Scan for the cell matching the given text and deliver its (x, y) coordinate at center. 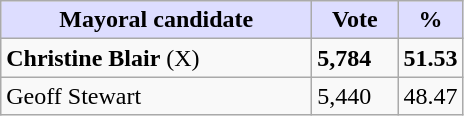
48.47 (430, 96)
Vote (355, 20)
51.53 (430, 58)
Christine Blair (X) (156, 58)
5,784 (355, 58)
Mayoral candidate (156, 20)
% (430, 20)
5,440 (355, 96)
Geoff Stewart (156, 96)
